From the cell containing the given text, extract its center point as [X, Y] coordinate. 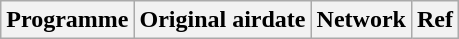
Network [361, 20]
Ref [434, 20]
Programme [68, 20]
Original airdate [222, 20]
